Extract the (x, y) coordinate from the center of the cell holding the provided text.  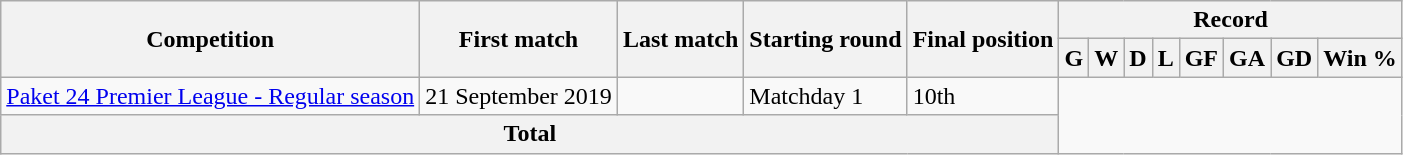
Starting round (826, 39)
L (1166, 58)
Last match (680, 39)
10th (983, 96)
First match (519, 39)
Matchday 1 (826, 96)
GF (1201, 58)
Paket 24 Premier League - Regular season (210, 96)
Competition (210, 39)
Total (530, 134)
Record (1230, 20)
21 September 2019 (519, 96)
D (1138, 58)
GA (1248, 58)
G (1074, 58)
Win % (1360, 58)
GD (1294, 58)
W (1106, 58)
Final position (983, 39)
